Find where the given text appears and provide that cell's center as (X, Y) coordinate. 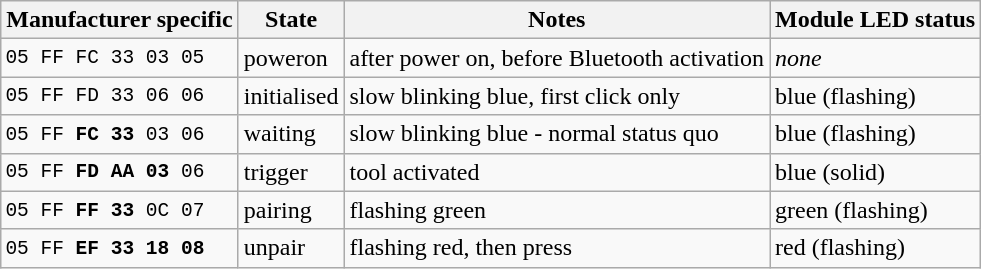
flashing red, then press (557, 248)
05 FF FD AA 03 06 (120, 172)
pairing (291, 210)
Module LED status (876, 20)
slow blinking blue, first click only (557, 96)
poweron (291, 58)
flashing green (557, 210)
red (flashing) (876, 248)
05 FF FF 33 0C 07 (120, 210)
Notes (557, 20)
05 FF FD 33 06 06 (120, 96)
waiting (291, 134)
05 FF FC 33 03 06 (120, 134)
trigger (291, 172)
slow blinking blue - normal status quo (557, 134)
blue (solid) (876, 172)
initialised (291, 96)
green (flashing) (876, 210)
none (876, 58)
05 FF FC 33 03 05 (120, 58)
unpair (291, 248)
05 FF EF 33 18 08 (120, 248)
Manufacturer specific (120, 20)
State (291, 20)
after power on, before Bluetooth activation (557, 58)
tool activated (557, 172)
